From the cell containing the given text, extract its center point as [X, Y] coordinate. 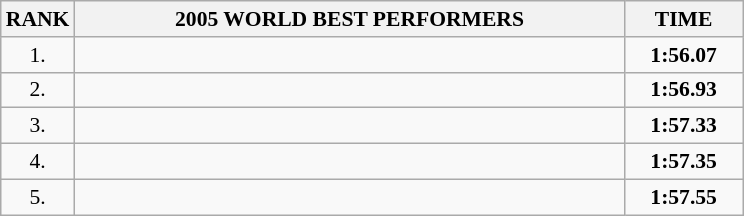
1. [38, 55]
1:57.35 [684, 162]
TIME [684, 19]
5. [38, 197]
1:57.33 [684, 126]
2005 WORLD BEST PERFORMERS [349, 19]
1:56.93 [684, 90]
4. [38, 162]
1:57.55 [684, 197]
2. [38, 90]
RANK [38, 19]
3. [38, 126]
1:56.07 [684, 55]
